Find where the given text appears and provide that cell's center as (X, Y) coordinate. 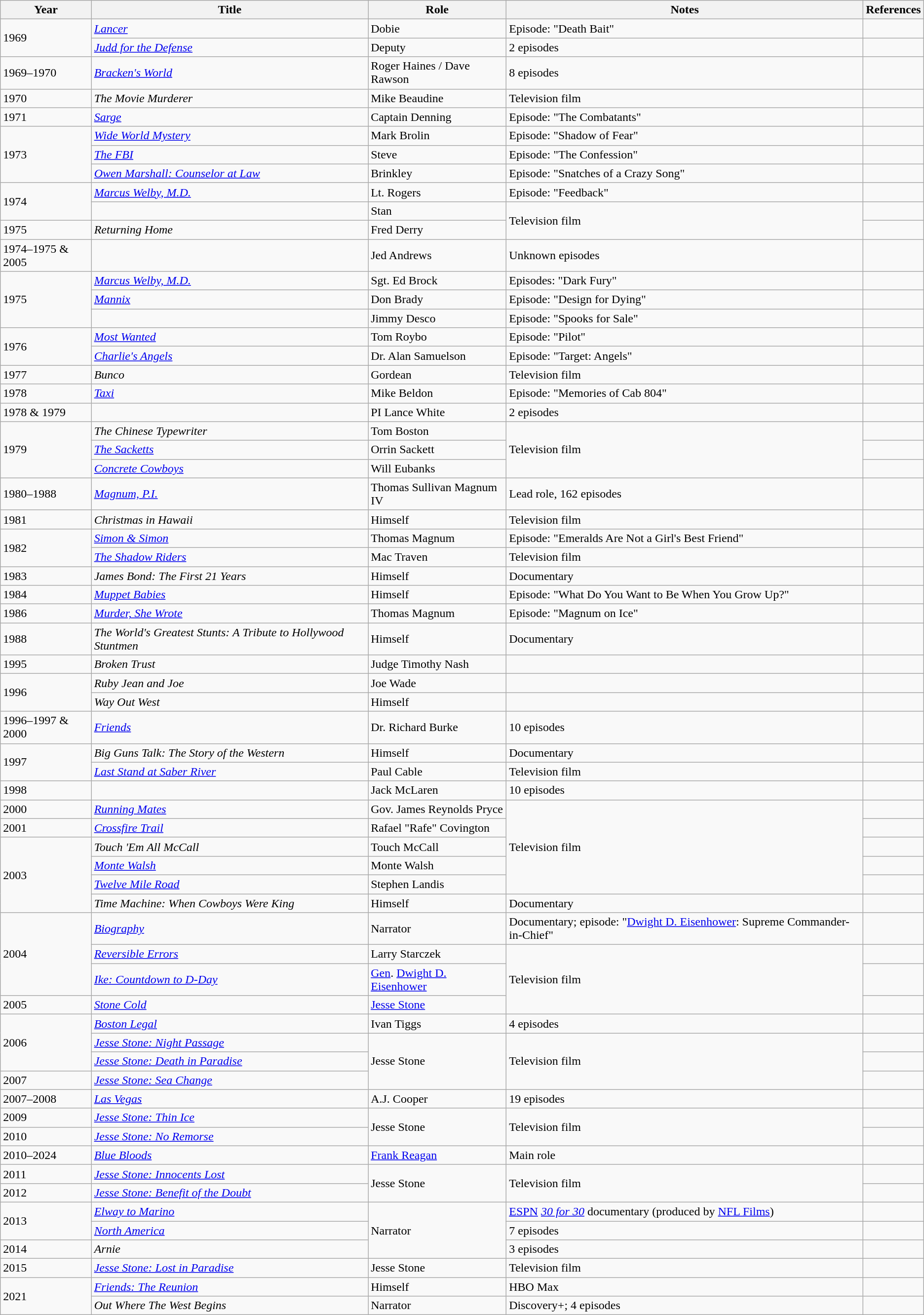
Magnum, P.I. (230, 494)
Murder, She Wrote (230, 614)
Simon & Simon (230, 538)
The Movie Murderer (230, 98)
1969 (46, 38)
Thomas Sullivan Magnum IV (437, 494)
Mannix (230, 300)
Episode: "What Do You Want to Be When You Grow Up?" (685, 595)
1986 (46, 614)
2003 (46, 875)
Don Brady (437, 300)
Episodes: "Dark Fury" (685, 281)
Discovery+; 4 episodes (685, 1306)
Stone Cold (230, 1005)
Episode: "Pilot" (685, 337)
The Chinese Typewriter (230, 431)
Jesse Stone: No Remorse (230, 1136)
Boston Legal (230, 1024)
Episode: "The Combatants" (685, 117)
Concrete Cowboys (230, 468)
Wide World Mystery (230, 136)
Gov. James Reynolds Pryce (437, 809)
Steve (437, 155)
Running Mates (230, 809)
2009 (46, 1118)
Way Out West (230, 702)
Episode: "Death Bait" (685, 29)
Mark Brolin (437, 136)
Last Stand at Saber River (230, 772)
Touch 'Em All McCall (230, 847)
Blue Bloods (230, 1155)
2000 (46, 809)
The Sacketts (230, 450)
Will Eubanks (437, 468)
1973 (46, 155)
1971 (46, 117)
1978 & 1979 (46, 412)
Time Machine: When Cowboys Were King (230, 903)
Documentary; episode: "Dwight D. Eisenhower: Supreme Commander-in-Chief" (685, 929)
7 episodes (685, 1231)
1976 (46, 347)
8 episodes (685, 73)
Larry Starczek (437, 954)
2006 (46, 1043)
References (893, 10)
2011 (46, 1174)
19 episodes (685, 1099)
The FBI (230, 155)
2021 (46, 1296)
Main role (685, 1155)
Lancer (230, 29)
Twelve Mile Road (230, 884)
Episode: "Target: Angels" (685, 356)
Frank Reagan (437, 1155)
1977 (46, 375)
Stan (437, 211)
1969–1970 (46, 73)
1974–1975 & 2005 (46, 255)
Episode: "Magnum on Ice" (685, 614)
Ruby Jean and Joe (230, 683)
2010–2024 (46, 1155)
A.J. Cooper (437, 1099)
1996 (46, 693)
Judge Timothy Nash (437, 664)
Mac Traven (437, 557)
Big Guns Talk: The Story of the Western (230, 753)
Las Vegas (230, 1099)
1995 (46, 664)
1979 (46, 450)
Friends (230, 728)
Dr. Alan Samuelson (437, 356)
Jesse Stone: Benefit of the Doubt (230, 1193)
Jesse Stone: Sea Change (230, 1080)
Dr. Richard Burke (437, 728)
Joe Wade (437, 683)
Sgt. Ed Brock (437, 281)
The Shadow Riders (230, 557)
Out Where The West Begins (230, 1306)
Friends: The Reunion (230, 1287)
Role (437, 10)
1984 (46, 595)
Reversible Errors (230, 954)
Most Wanted (230, 337)
2015 (46, 1268)
Lead role, 162 episodes (685, 494)
North America (230, 1231)
Episode: "Shadow of Fear" (685, 136)
Episode: "Spooks for Sale" (685, 318)
Mike Beldon (437, 393)
Ike: Countdown to D-Day (230, 979)
Jesse Stone: Thin Ice (230, 1118)
Rafael "Rafe" Covington (437, 828)
Fred Derry (437, 230)
HBO Max (685, 1287)
Jed Andrews (437, 255)
2012 (46, 1193)
Crossfire Trail (230, 828)
1974 (46, 201)
Ivan Tiggs (437, 1024)
Notes (685, 10)
Jesse Stone: Innocents Lost (230, 1174)
Episode: "Emeralds Are Not a Girl's Best Friend" (685, 538)
Gordean (437, 375)
2007–2008 (46, 1099)
1998 (46, 790)
Paul Cable (437, 772)
Jimmy Desco (437, 318)
Unknown episodes (685, 255)
James Bond: The First 21 Years (230, 576)
Episode: "The Confession" (685, 155)
Lt. Rogers (437, 192)
1988 (46, 639)
2014 (46, 1249)
2013 (46, 1221)
1980–1988 (46, 494)
Touch McCall (437, 847)
Sarge (230, 117)
Episode: "Feedback" (685, 192)
Bunco (230, 375)
Dobie (437, 29)
Jack McLaren (437, 790)
Arnie (230, 1249)
Episode: "Snatches of a Crazy Song" (685, 173)
3 episodes (685, 1249)
Bracken's World (230, 73)
Owen Marshall: Counselor at Law (230, 173)
Elway to Marino (230, 1211)
1970 (46, 98)
Christmas in Hawaii (230, 519)
Brinkley (437, 173)
Returning Home (230, 230)
Muppet Babies (230, 595)
2004 (46, 954)
Jesse Stone: Lost in Paradise (230, 1268)
Mike Beaudine (437, 98)
Episode: "Design for Dying" (685, 300)
2001 (46, 828)
Taxi (230, 393)
Captain Denning (437, 117)
Episode: "Memories of Cab 804" (685, 393)
1997 (46, 762)
The World's Greatest Stunts: A Tribute to Hollywood Stuntmen (230, 639)
Biography (230, 929)
Jesse Stone: Death in Paradise (230, 1061)
Tom Roybo (437, 337)
4 episodes (685, 1024)
1996–1997 & 2000 (46, 728)
2010 (46, 1136)
Broken Trust (230, 664)
Roger Haines / Dave Rawson (437, 73)
Tom Boston (437, 431)
ESPN 30 for 30 documentary (produced by NFL Films) (685, 1211)
Jesse Stone: Night Passage (230, 1043)
1982 (46, 547)
2007 (46, 1080)
1978 (46, 393)
Charlie's Angels (230, 356)
PI Lance White (437, 412)
Judd for the Defense (230, 47)
1983 (46, 576)
2005 (46, 1005)
Gen. Dwight D. Eisenhower (437, 979)
Orrin Sackett (437, 450)
Title (230, 10)
Stephen Landis (437, 884)
1981 (46, 519)
Year (46, 10)
Deputy (437, 47)
